Locate the cell with the specified text and output its [X, Y] center coordinate. 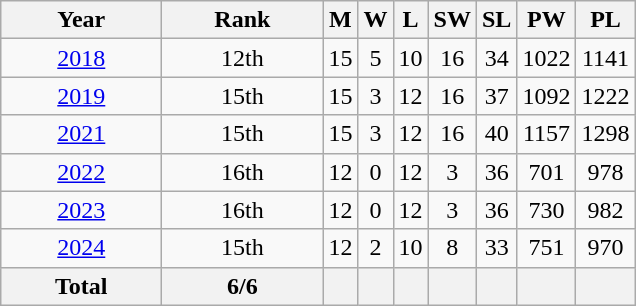
2 [376, 248]
34 [496, 58]
33 [496, 248]
37 [496, 96]
8 [452, 248]
2018 [82, 58]
751 [546, 248]
PW [546, 20]
1141 [606, 58]
978 [606, 172]
1222 [606, 96]
Year [82, 20]
PL [606, 20]
982 [606, 210]
Rank [242, 20]
Total [82, 286]
1298 [606, 134]
M [340, 20]
970 [606, 248]
1092 [546, 96]
2024 [82, 248]
1157 [546, 134]
2023 [82, 210]
6/6 [242, 286]
12th [242, 58]
SW [452, 20]
2022 [82, 172]
730 [546, 210]
1022 [546, 58]
L [410, 20]
5 [376, 58]
W [376, 20]
2021 [82, 134]
SL [496, 20]
701 [546, 172]
2019 [82, 96]
40 [496, 134]
